Return [X, Y] of the center of cell containing provided text 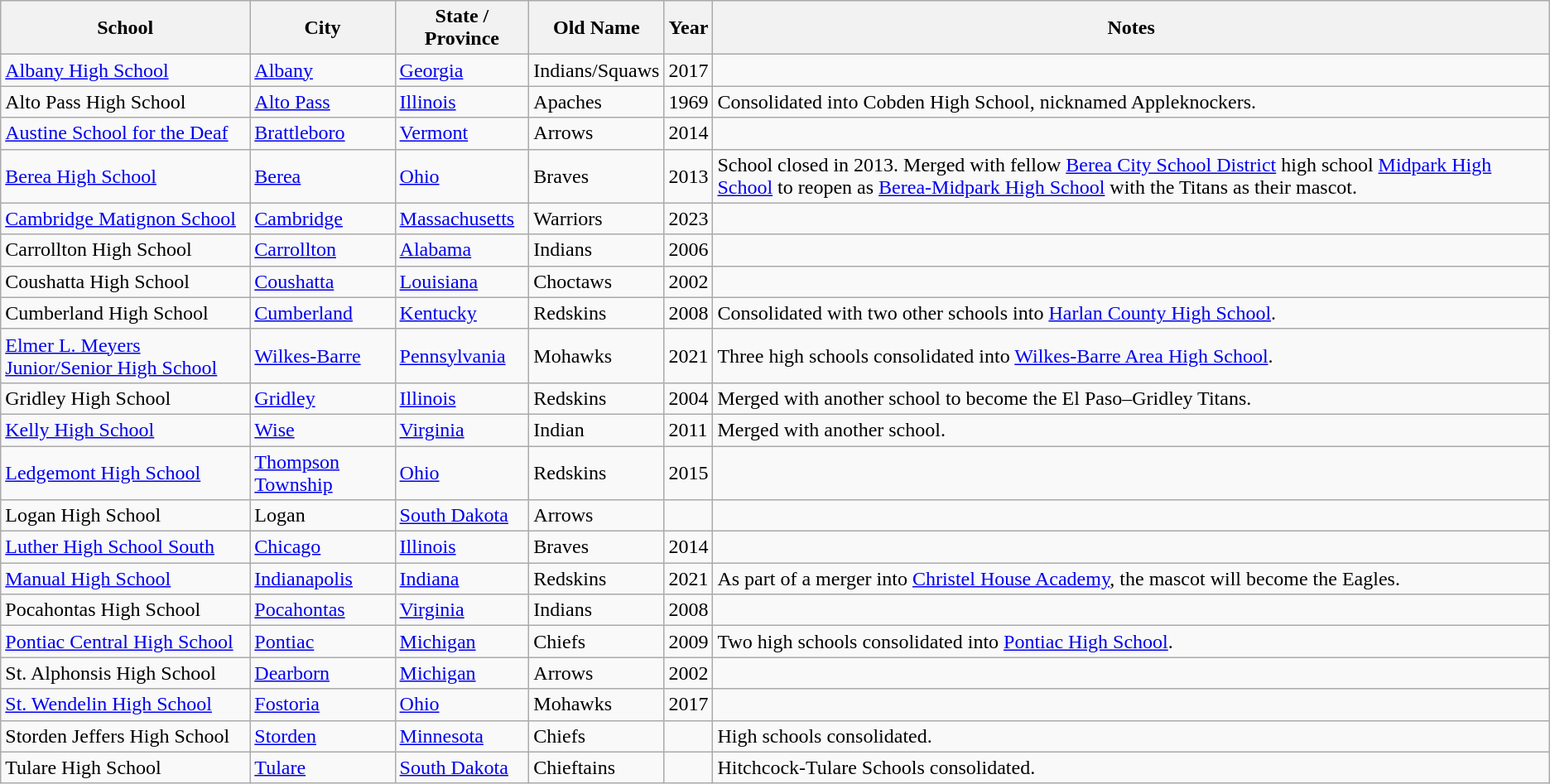
Coushatta [323, 281]
2015 [689, 472]
Storden [323, 736]
Cambridge Matignon School [126, 219]
Consolidated into Cobden High School, nicknamed Appleknockers. [1131, 102]
Albany [323, 70]
High schools consolidated. [1131, 736]
Berea [323, 176]
Luther High School South [126, 547]
Gridley [323, 398]
Austine School for the Deaf [126, 133]
Gridley High School [126, 398]
Alto Pass High School [126, 102]
St. Alphonsis High School [126, 673]
Chicago [323, 547]
Louisiana [462, 281]
Cambridge [323, 219]
Old Name [596, 28]
Pontiac Central High School [126, 642]
Minnesota [462, 736]
Pontiac [323, 642]
Cumberland High School [126, 313]
Coushatta High School [126, 281]
Ledgemont High School [126, 472]
2009 [689, 642]
State / Province [462, 28]
City [323, 28]
2004 [689, 398]
Year [689, 28]
Notes [1131, 28]
Tulare High School [126, 767]
Choctaws [596, 281]
Three high schools consolidated into Wilkes-Barre Area High School. [1131, 356]
As part of a merger into Christel House Academy, the mascot will become the Eagles. [1131, 579]
Merged with another school to become the El Paso–Gridley Titans. [1131, 398]
Pennsylvania [462, 356]
Warriors [596, 219]
Pocahontas [323, 610]
Georgia [462, 70]
Carrollton High School [126, 250]
Dearborn [323, 673]
2023 [689, 219]
Storden Jeffers High School [126, 736]
2006 [689, 250]
Brattleboro [323, 133]
Chieftains [596, 767]
School [126, 28]
Alto Pass [323, 102]
Logan [323, 516]
Massachusetts [462, 219]
Kelly High School [126, 430]
Wise [323, 430]
Indians/Squaws [596, 70]
Kentucky [462, 313]
Two high schools consolidated into Pontiac High School. [1131, 642]
Berea High School [126, 176]
Apaches [596, 102]
Indianapolis [323, 579]
Hitchcock-Tulare Schools consolidated. [1131, 767]
Vermont [462, 133]
Pocahontas High School [126, 610]
St. Wendelin High School [126, 705]
Merged with another school. [1131, 430]
Carrollton [323, 250]
Thompson Township [323, 472]
Consolidated with two other schools into Harlan County High School. [1131, 313]
1969 [689, 102]
Cumberland [323, 313]
Tulare [323, 767]
Alabama [462, 250]
2011 [689, 430]
2013 [689, 176]
Elmer L. Meyers Junior/Senior High School [126, 356]
Albany High School [126, 70]
Wilkes-Barre [323, 356]
Logan High School [126, 516]
Fostoria [323, 705]
Indiana [462, 579]
Manual High School [126, 579]
Indian [596, 430]
